Locate the cell with the specified text and output its (X, Y) center coordinate. 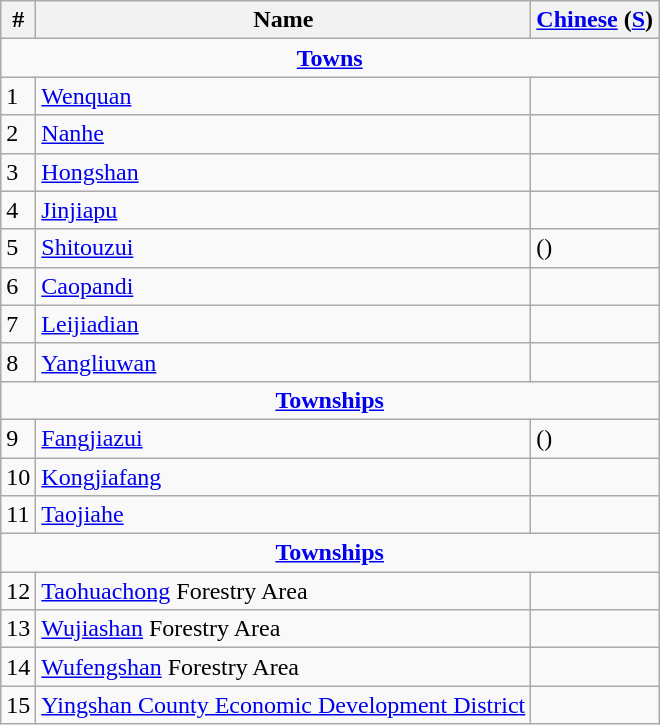
12 (18, 591)
5 (18, 248)
7 (18, 324)
15 (18, 705)
Chinese (S) (595, 20)
Taohuachong Forestry Area (284, 591)
Jinjiapu (284, 210)
# (18, 20)
Kongjiafang (284, 477)
2 (18, 134)
11 (18, 515)
Nanhe (284, 134)
6 (18, 286)
Leijiadian (284, 324)
Wufengshan Forestry Area (284, 667)
9 (18, 438)
Name (284, 20)
Wujiashan Forestry Area (284, 629)
Towns (330, 58)
Yangliuwan (284, 362)
8 (18, 362)
4 (18, 210)
10 (18, 477)
Wenquan (284, 96)
Fangjiazui (284, 438)
Taojiahe (284, 515)
Shitouzui (284, 248)
14 (18, 667)
1 (18, 96)
Hongshan (284, 172)
13 (18, 629)
Yingshan County Economic Development District (284, 705)
3 (18, 172)
Caopandi (284, 286)
